Search for the cell housing the specified text and yield its (X, Y) center coordinate. 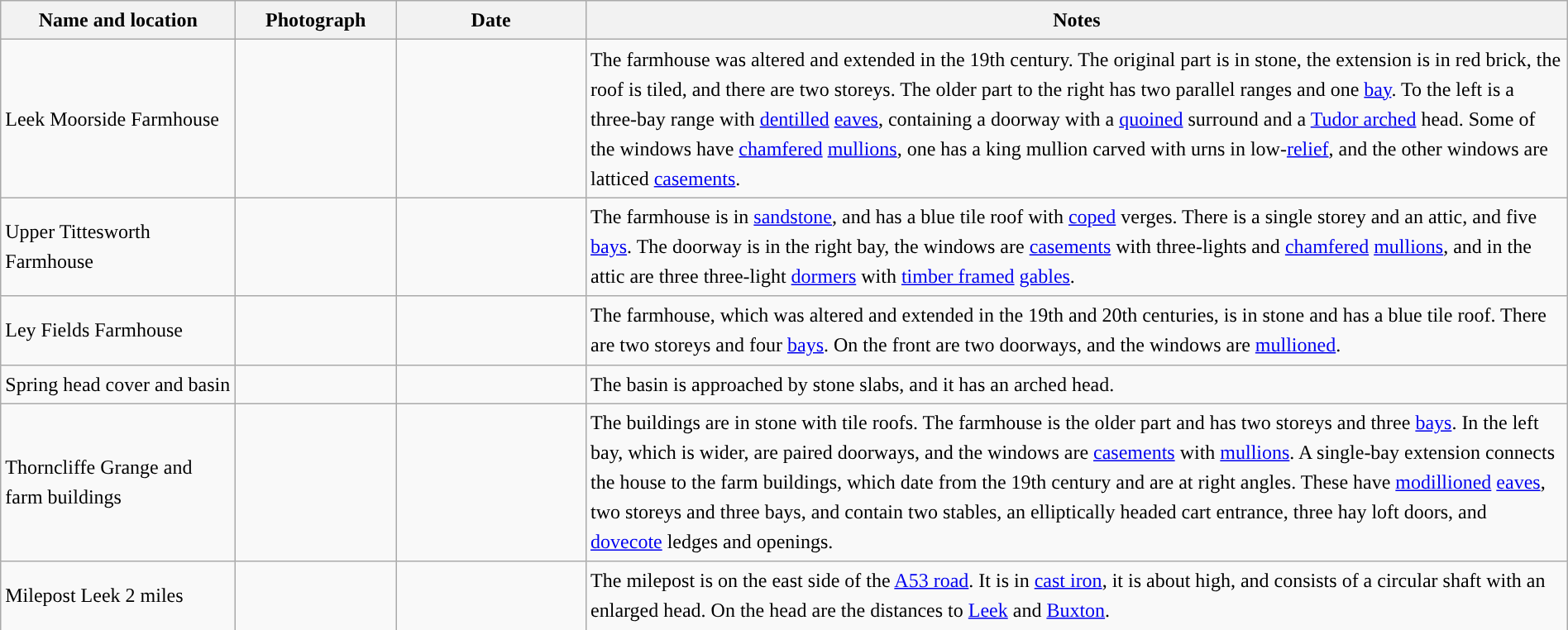
Notes (1077, 20)
Spring head cover and basin (118, 384)
Name and location (118, 20)
The basin is approached by stone slabs, and it has an arched head. (1077, 384)
Upper Tittesworth Farmhouse (118, 246)
Ley Fields Farmhouse (118, 331)
Photograph (316, 20)
Milepost Leek 2 miles (118, 595)
Thorncliffe Grange and farm buildings (118, 483)
Date (491, 20)
Leek Moorside Farmhouse (118, 119)
